From the cell containing the given text, extract its center point as (x, y) coordinate. 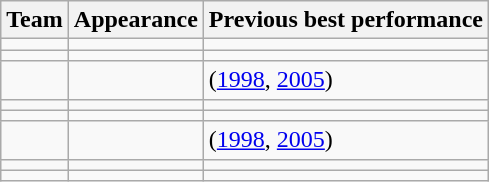
Team (35, 20)
Appearance (136, 20)
Previous best performance (346, 20)
